For the text-containing cell, return its midpoint in [x, y] coordinate format. 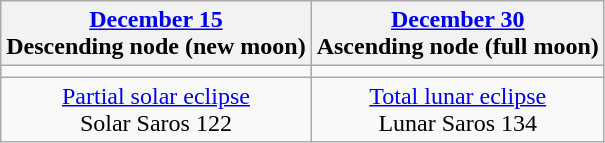
Partial solar eclipseSolar Saros 122 [156, 110]
December 15Descending node (new moon) [156, 34]
December 30Ascending node (full moon) [458, 34]
Total lunar eclipseLunar Saros 134 [458, 110]
